Extract the [X, Y] coordinate from the center of the cell holding the provided text.  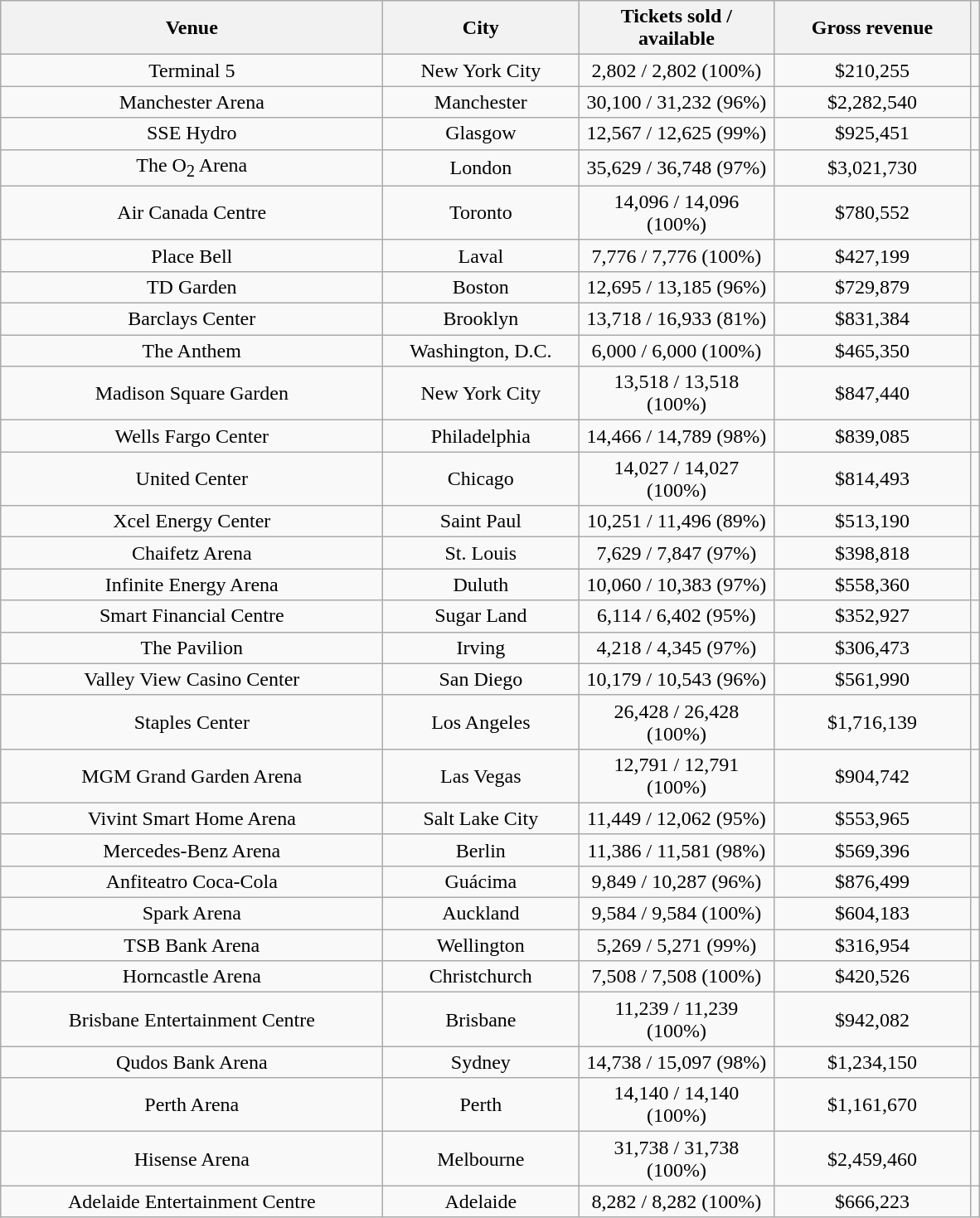
$553,965 [872, 818]
2,802 / 2,802 (100%) [677, 70]
30,100 / 31,232 (96%) [677, 102]
Air Canada Centre [192, 212]
Tickets sold / available [677, 28]
$210,255 [872, 70]
8,282 / 8,282 (100%) [677, 1201]
$2,282,540 [872, 102]
11,239 / 11,239 (100%) [677, 1020]
7,508 / 7,508 (100%) [677, 977]
14,027 / 14,027 (100%) [677, 479]
Smart Financial Centre [192, 616]
Brisbane Entertainment Centre [192, 1020]
The Anthem [192, 351]
Staples Center [192, 721]
$306,473 [872, 648]
Horncastle Arena [192, 977]
12,695 / 13,185 (96%) [677, 287]
$831,384 [872, 319]
$666,223 [872, 1201]
Los Angeles [481, 721]
The Pavilion [192, 648]
Gross revenue [872, 28]
$780,552 [872, 212]
Sydney [481, 1062]
Xcel Energy Center [192, 522]
Manchester [481, 102]
Melbourne [481, 1159]
$352,927 [872, 616]
Irving [481, 648]
Anfiteatro Coca-Cola [192, 881]
Salt Lake City [481, 818]
Valley View Casino Center [192, 679]
$839,085 [872, 436]
14,466 / 14,789 (98%) [677, 436]
Washington, D.C. [481, 351]
31,738 / 31,738 (100%) [677, 1159]
Mercedes-Benz Arena [192, 850]
TSB Bank Arena [192, 945]
14,140 / 14,140 (100%) [677, 1104]
Vivint Smart Home Arena [192, 818]
$904,742 [872, 776]
7,629 / 7,847 (97%) [677, 553]
$420,526 [872, 977]
Perth Arena [192, 1104]
6,000 / 6,000 (100%) [677, 351]
Brooklyn [481, 319]
London [481, 167]
$558,360 [872, 585]
Berlin [481, 850]
St. Louis [481, 553]
11,386 / 11,581 (98%) [677, 850]
Spark Arena [192, 914]
SSE Hydro [192, 133]
7,776 / 7,776 (100%) [677, 255]
Sugar Land [481, 616]
Venue [192, 28]
Glasgow [481, 133]
14,738 / 15,097 (98%) [677, 1062]
4,218 / 4,345 (97%) [677, 648]
9,849 / 10,287 (96%) [677, 881]
Hisense Arena [192, 1159]
$561,990 [872, 679]
$569,396 [872, 850]
Wells Fargo Center [192, 436]
$465,350 [872, 351]
Manchester Arena [192, 102]
$2,459,460 [872, 1159]
United Center [192, 479]
$316,954 [872, 945]
$427,199 [872, 255]
35,629 / 36,748 (97%) [677, 167]
San Diego [481, 679]
$604,183 [872, 914]
City [481, 28]
Boston [481, 287]
Infinite Energy Arena [192, 585]
13,518 / 13,518 (100%) [677, 393]
13,718 / 16,933 (81%) [677, 319]
Place Bell [192, 255]
MGM Grand Garden Arena [192, 776]
12,791 / 12,791 (100%) [677, 776]
14,096 / 14,096 (100%) [677, 212]
$729,879 [872, 287]
10,179 / 10,543 (96%) [677, 679]
Chicago [481, 479]
Saint Paul [481, 522]
11,449 / 12,062 (95%) [677, 818]
$814,493 [872, 479]
Philadelphia [481, 436]
$925,451 [872, 133]
10,060 / 10,383 (97%) [677, 585]
Perth [481, 1104]
Terminal 5 [192, 70]
6,114 / 6,402 (95%) [677, 616]
$942,082 [872, 1020]
Madison Square Garden [192, 393]
Guácima [481, 881]
Wellington [481, 945]
Barclays Center [192, 319]
Qudos Bank Arena [192, 1062]
Chaifetz Arena [192, 553]
The O2 Arena [192, 167]
26,428 / 26,428 (100%) [677, 721]
$513,190 [872, 522]
10,251 / 11,496 (89%) [677, 522]
$1,161,670 [872, 1104]
$1,716,139 [872, 721]
Adelaide [481, 1201]
9,584 / 9,584 (100%) [677, 914]
Duluth [481, 585]
12,567 / 12,625 (99%) [677, 133]
$3,021,730 [872, 167]
Auckland [481, 914]
Adelaide Entertainment Centre [192, 1201]
Christchurch [481, 977]
Toronto [481, 212]
5,269 / 5,271 (99%) [677, 945]
Brisbane [481, 1020]
TD Garden [192, 287]
$847,440 [872, 393]
Las Vegas [481, 776]
Laval [481, 255]
$876,499 [872, 881]
$1,234,150 [872, 1062]
$398,818 [872, 553]
